Capture the cell that displays the provided text and extract its (x, y) central coordinate. 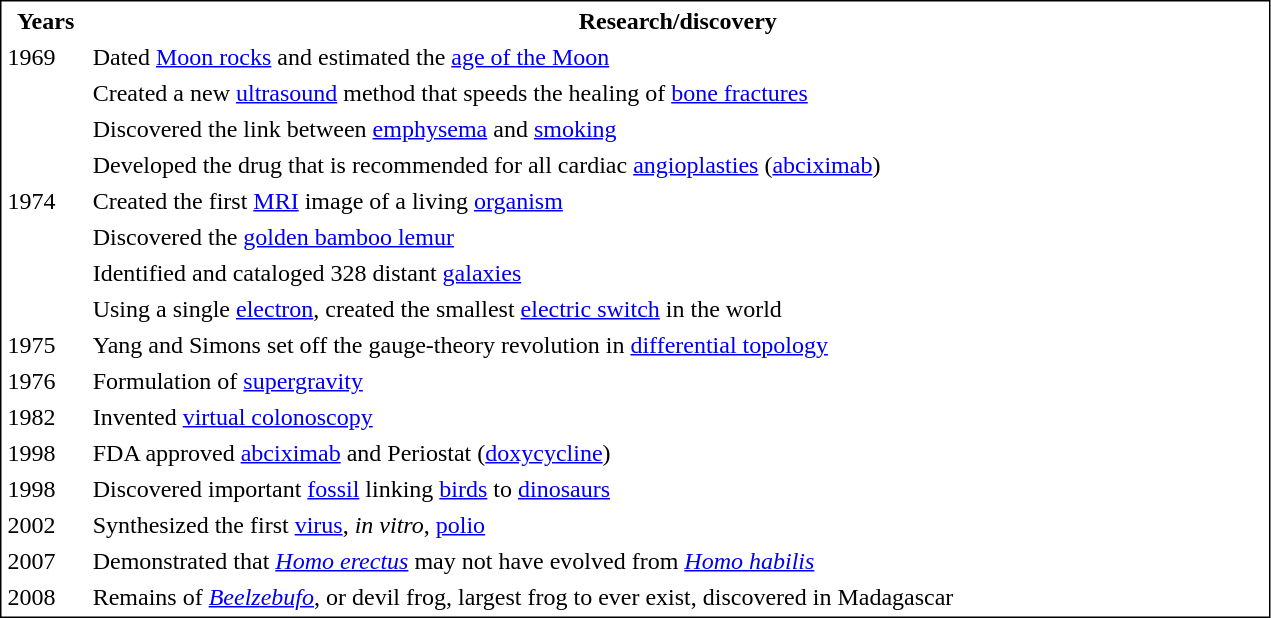
Discovered the golden bamboo lemur (678, 236)
Remains of Beelzebufo, or devil frog, largest frog to ever exist, discovered in Madagascar (678, 596)
FDA approved abciximab and Periostat (doxycycline) (678, 452)
Years (45, 20)
Discovered the link between emphysema and smoking (678, 128)
Created a new ultrasound method that speeds the healing of bone fractures (678, 92)
2007 (45, 560)
2008 (45, 596)
Identified and cataloged 328 distant galaxies (678, 272)
Discovered important fossil linking birds to dinosaurs (678, 488)
1976 (45, 380)
1982 (45, 416)
Created the first MRI image of a living organism (678, 200)
1974 (45, 200)
Developed the drug that is recommended for all cardiac angioplasties (abciximab) (678, 164)
Demonstrated that Homo erectus may not have evolved from Homo habilis (678, 560)
Yang and Simons set off the gauge-theory revolution in differential topology (678, 344)
Formulation of supergravity (678, 380)
Synthesized the first virus, in vitro, polio (678, 524)
Using a single electron, created the smallest electric switch in the world (678, 308)
Research/discovery (678, 20)
Invented virtual colonoscopy (678, 416)
2002 (45, 524)
1975 (45, 344)
Dated Moon rocks and estimated the age of the Moon (678, 56)
1969 (45, 56)
